Capture the cell that displays the provided text and extract its [x, y] central coordinate. 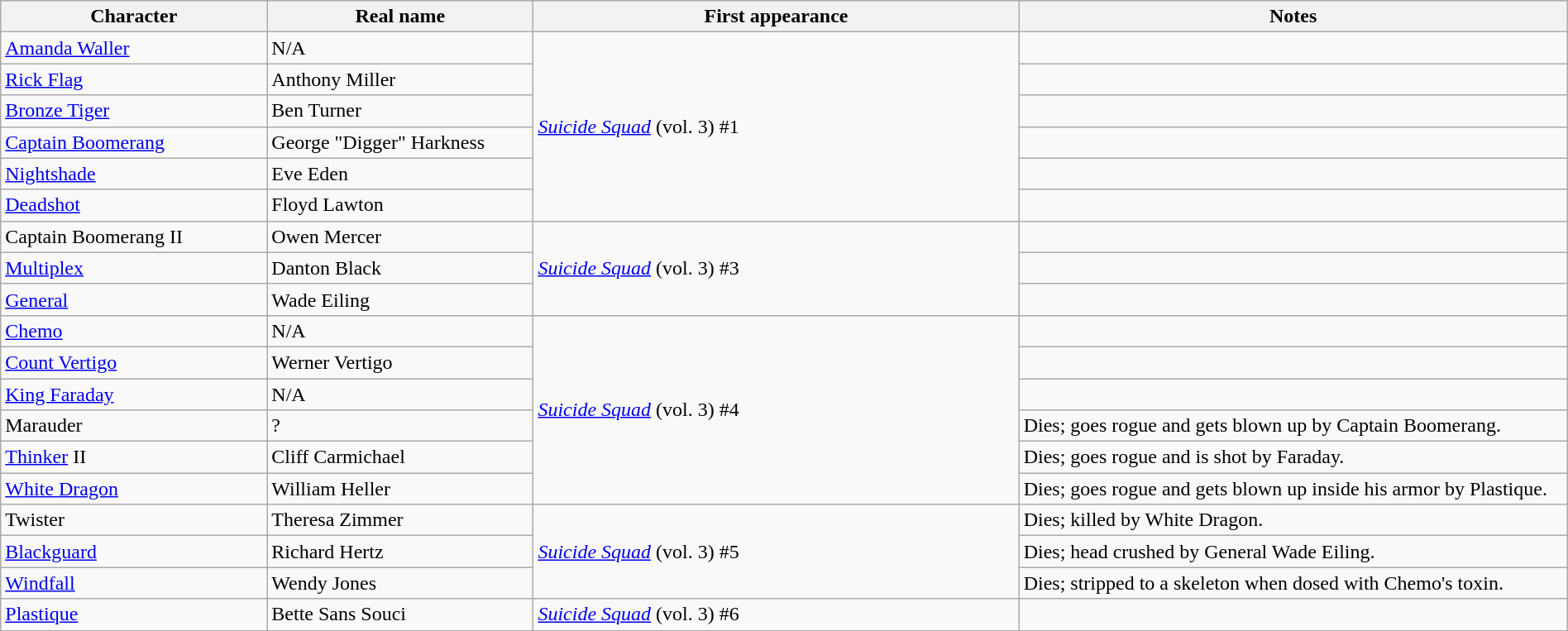
Windfall [134, 583]
Danton Black [400, 268]
Captain Boomerang II [134, 237]
Wade Eiling [400, 299]
Owen Mercer [400, 237]
Theresa Zimmer [400, 520]
Suicide Squad (vol. 3) #3 [776, 268]
Bronze Tiger [134, 111]
Wendy Jones [400, 583]
Notes [1293, 17]
Dies; head crushed by General Wade Eiling. [1293, 552]
Amanda Waller [134, 48]
Eve Eden [400, 174]
Bette Sans Souci [400, 614]
Cliff Carmichael [400, 457]
Character [134, 17]
Dies; stripped to a skeleton when dosed with Chemo's toxin. [1293, 583]
Suicide Squad (vol. 3) #4 [776, 409]
Suicide Squad (vol. 3) #6 [776, 614]
Ben Turner [400, 111]
General [134, 299]
William Heller [400, 489]
Dies; goes rogue and gets blown up inside his armor by Plastique. [1293, 489]
White Dragon [134, 489]
Dies; goes rogue and gets blown up by Captain Boomerang. [1293, 426]
Count Vertigo [134, 362]
First appearance [776, 17]
Floyd Lawton [400, 205]
Multiplex [134, 268]
Thinker II [134, 457]
George "Digger" Harkness [400, 142]
Dies; goes rogue and is shot by Faraday. [1293, 457]
Suicide Squad (vol. 3) #1 [776, 127]
Chemo [134, 331]
Dies; killed by White Dragon. [1293, 520]
Anthony Miller [400, 79]
King Faraday [134, 394]
Real name [400, 17]
Marauder [134, 426]
Suicide Squad (vol. 3) #5 [776, 552]
Captain Boomerang [134, 142]
Richard Hertz [400, 552]
Twister [134, 520]
Blackguard [134, 552]
Nightshade [134, 174]
Plastique [134, 614]
Deadshot [134, 205]
Rick Flag [134, 79]
Werner Vertigo [400, 362]
? [400, 426]
